Scan for the cell matching the given text and deliver its [x, y] coordinate at center. 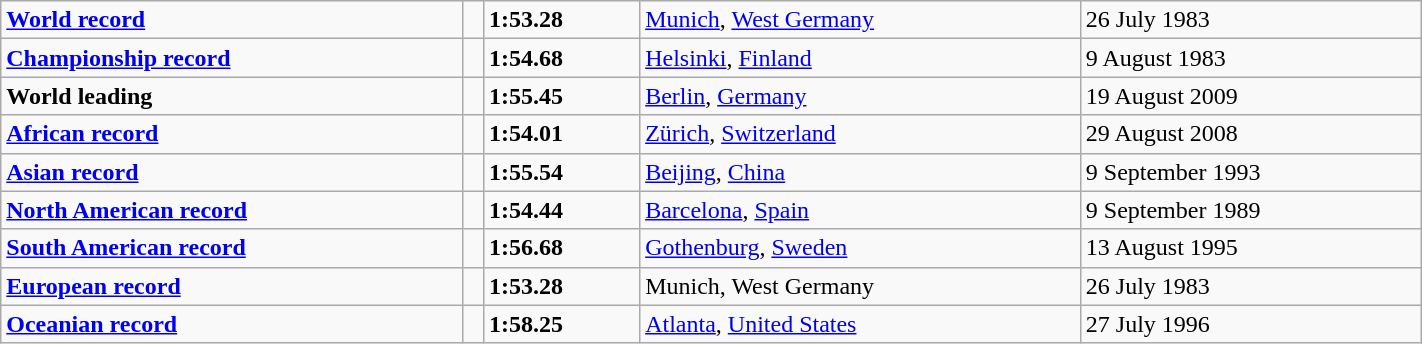
World leading [232, 96]
Gothenburg, Sweden [860, 248]
Championship record [232, 58]
27 July 1996 [1250, 324]
Barcelona, Spain [860, 210]
Oceanian record [232, 324]
9 September 1993 [1250, 172]
29 August 2008 [1250, 134]
1:54.68 [561, 58]
13 August 1995 [1250, 248]
North American record [232, 210]
Berlin, Germany [860, 96]
Beijing, China [860, 172]
9 September 1989 [1250, 210]
1:54.01 [561, 134]
Asian record [232, 172]
Helsinki, Finland [860, 58]
1:56.68 [561, 248]
World record [232, 20]
1:54.44 [561, 210]
European record [232, 286]
African record [232, 134]
9 August 1983 [1250, 58]
1:58.25 [561, 324]
1:55.45 [561, 96]
South American record [232, 248]
1:55.54 [561, 172]
Atlanta, United States [860, 324]
19 August 2009 [1250, 96]
Zürich, Switzerland [860, 134]
